Provide the (X, Y) coordinate of the cell's center where the given text is located.  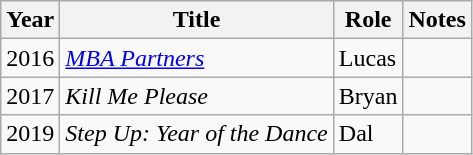
Title (196, 20)
Lucas (368, 58)
Step Up: Year of the Dance (196, 134)
2016 (30, 58)
2019 (30, 134)
Dal (368, 134)
MBA Partners (196, 58)
Role (368, 20)
Kill Me Please (196, 96)
Year (30, 20)
Notes (437, 20)
2017 (30, 96)
Bryan (368, 96)
